Return the [X, Y] coordinate for the center point of the cell that contains the specified text.  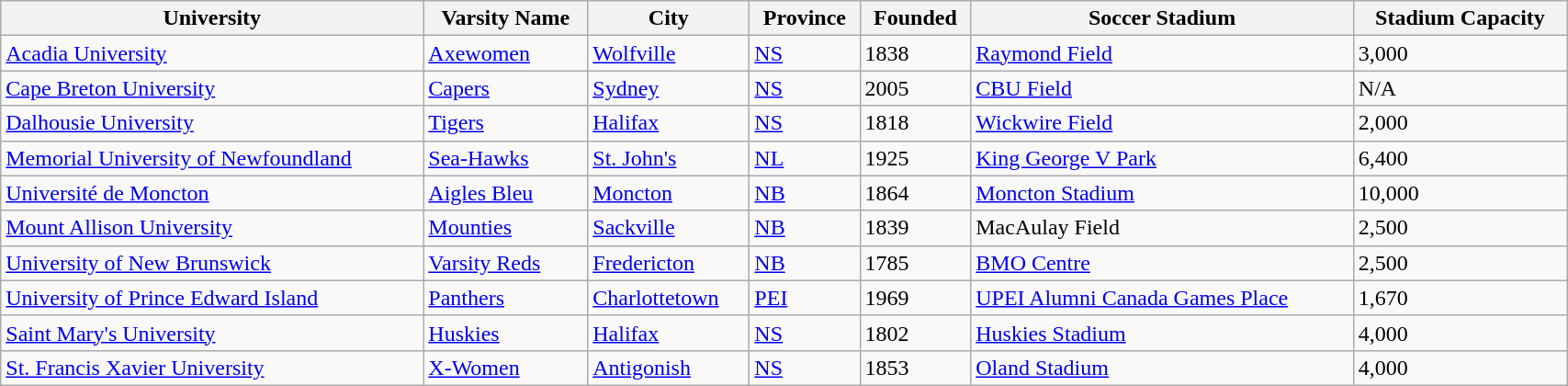
Wickwire Field [1163, 123]
N/A [1460, 88]
Sydney [669, 88]
Varsity Name [505, 18]
1802 [915, 333]
3,000 [1460, 53]
Varsity Reds [505, 263]
BMO Centre [1163, 263]
Acadia University [212, 53]
Mount Allison University [212, 228]
Founded [915, 18]
Huskies [505, 333]
1853 [915, 368]
NL [805, 158]
King George V Park [1163, 158]
Sea-Hawks [505, 158]
Mounties [505, 228]
Axewomen [505, 53]
University of Prince Edward Island [212, 298]
Cape Breton University [212, 88]
Huskies Stadium [1163, 333]
Wolfville [669, 53]
Oland Stadium [1163, 368]
Raymond Field [1163, 53]
PEI [805, 298]
CBU Field [1163, 88]
1818 [915, 123]
1969 [915, 298]
1925 [915, 158]
1785 [915, 263]
Aigles Bleu [505, 193]
2,000 [1460, 123]
St. Francis Xavier University [212, 368]
Fredericton [669, 263]
St. John's [669, 158]
10,000 [1460, 193]
Dalhousie University [212, 123]
Memorial University of Newfoundland [212, 158]
Panthers [505, 298]
Saint Mary's University [212, 333]
City [669, 18]
Sackville [669, 228]
University of New Brunswick [212, 263]
Moncton [669, 193]
Université de Moncton [212, 193]
Tigers [505, 123]
UPEI Alumni Canada Games Place [1163, 298]
University [212, 18]
Province [805, 18]
6,400 [1460, 158]
X-Women [505, 368]
Antigonish [669, 368]
Capers [505, 88]
Stadium Capacity [1460, 18]
1864 [915, 193]
Charlottetown [669, 298]
1838 [915, 53]
Soccer Stadium [1163, 18]
Moncton Stadium [1163, 193]
2005 [915, 88]
MacAulay Field [1163, 228]
1,670 [1460, 298]
1839 [915, 228]
